Scan for the cell matching the given text and deliver its [x, y] coordinate at center. 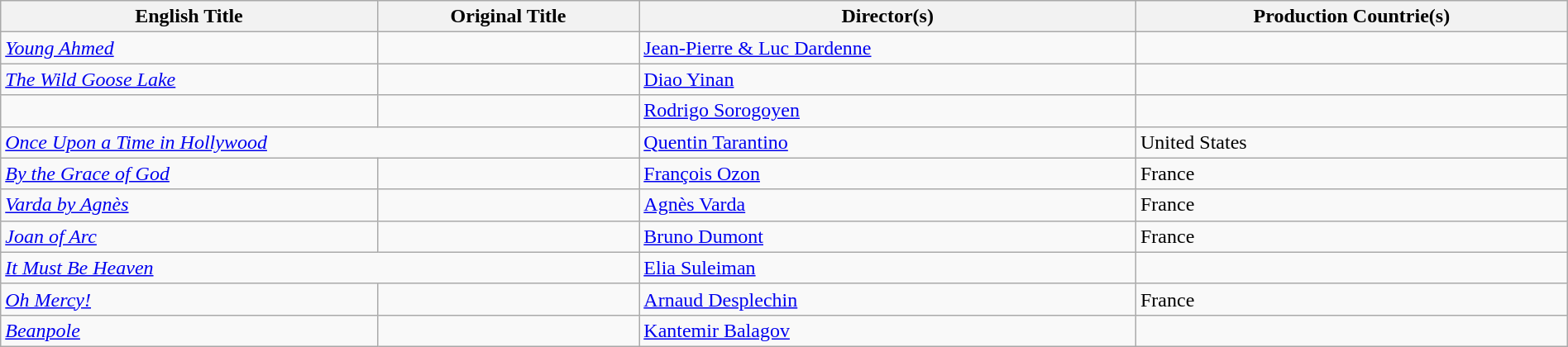
Quentin Tarantino [888, 142]
Agnès Varda [888, 205]
Varda by Agnès [189, 205]
United States [1351, 142]
English Title [189, 17]
By the Grace of God [189, 173]
Young Ahmed [189, 48]
Elia Suleiman [888, 268]
Beanpole [189, 330]
Rodrigo Sorogoyen [888, 111]
Joan of Arc [189, 236]
Jean-Pierre & Luc Dardenne [888, 48]
Oh Mercy! [189, 299]
Original Title [508, 17]
Kantemir Balagov [888, 330]
Director(s) [888, 17]
It Must Be Heaven [320, 268]
Once Upon a Time in Hollywood [320, 142]
The Wild Goose Lake [189, 79]
Production Countrie(s) [1351, 17]
Arnaud Desplechin [888, 299]
Diao Yinan [888, 79]
François Ozon [888, 173]
Bruno Dumont [888, 236]
